Find where the given text appears and provide that cell's center as (X, Y) coordinate. 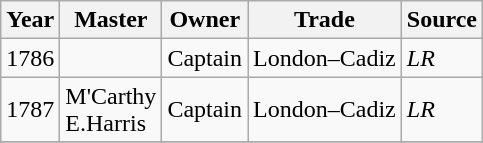
1786 (30, 58)
Source (442, 20)
Year (30, 20)
M'CarthyE.Harris (111, 110)
Owner (205, 20)
Master (111, 20)
Trade (325, 20)
1787 (30, 110)
